For the text-containing cell, return its midpoint in (x, y) coordinate format. 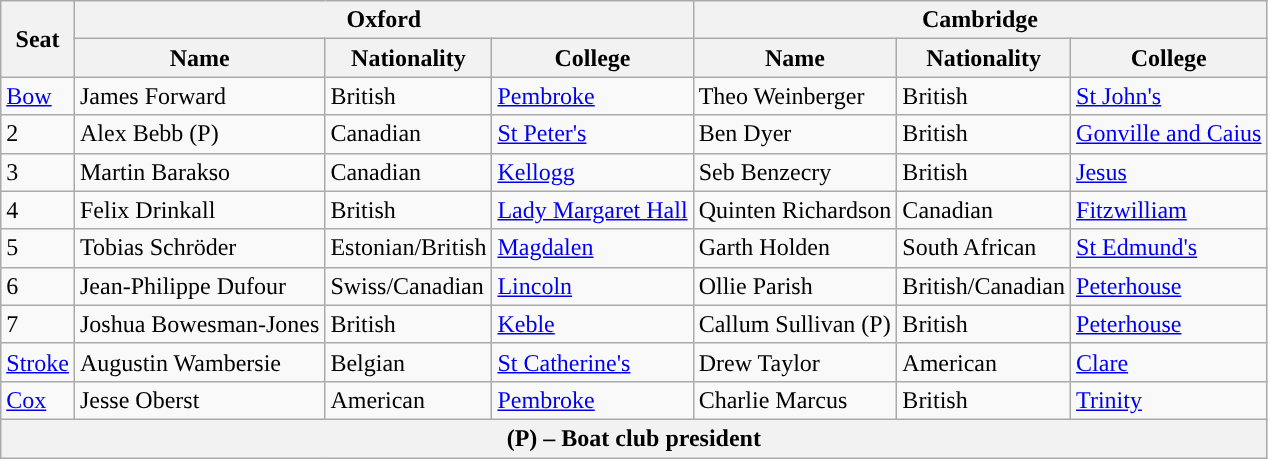
Oxford (384, 20)
Jesus (1169, 172)
Jesse Oberst (199, 400)
Alex Bebb (P) (199, 134)
Martin Barakso (199, 172)
South African (984, 248)
Joshua Bowesman-Jones (199, 324)
Callum Sullivan (P) (795, 324)
6 (38, 286)
St John's (1169, 96)
James Forward (199, 96)
Estonian/British (408, 248)
Keble (592, 324)
Belgian (408, 362)
Bow (38, 96)
Ollie Parish (795, 286)
Ben Dyer (795, 134)
Lincoln (592, 286)
7 (38, 324)
5 (38, 248)
Swiss/Canadian (408, 286)
Felix Drinkall (199, 210)
Stroke (38, 362)
Kellogg (592, 172)
Fitzwilliam (1169, 210)
Jean-Philippe Dufour (199, 286)
Augustin Wambersie (199, 362)
St Peter's (592, 134)
St Catherine's (592, 362)
2 (38, 134)
Drew Taylor (795, 362)
Garth Holden (795, 248)
Tobias Schröder (199, 248)
Lady Margaret Hall (592, 210)
Charlie Marcus (795, 400)
4 (38, 210)
Seb Benzecry (795, 172)
Theo Weinberger (795, 96)
(P) – Boat club president (634, 438)
St Edmund's (1169, 248)
Quinten Richardson (795, 210)
Cox (38, 400)
Trinity (1169, 400)
Cambridge (980, 20)
3 (38, 172)
Seat (38, 39)
Gonville and Caius (1169, 134)
Magdalen (592, 248)
British/Canadian (984, 286)
Clare (1169, 362)
